Provide the [X, Y] coordinate of the cell's center where the given text is located.  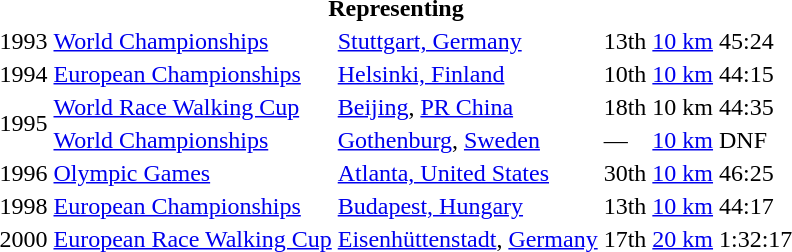
Olympic Games [192, 173]
— [625, 140]
30th [625, 173]
18th [625, 107]
Budapest, Hungary [468, 206]
Beijing, PR China [468, 107]
10th [625, 74]
Atlanta, United States [468, 173]
World Race Walking Cup [192, 107]
Gothenburg, Sweden [468, 140]
Helsinki, Finland [468, 74]
Stuttgart, Germany [468, 41]
